Output the [X, Y] coordinate of the center of the cell containing the given text.  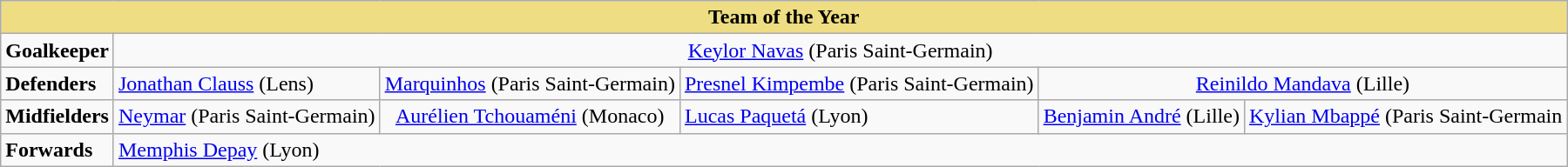
Reinildo Mandava (Lille) [1303, 83]
Presnel Kimpembe (Paris Saint-Germain) [859, 83]
Marquinhos (Paris Saint-Germain) [530, 83]
Jonathan Clauss (Lens) [247, 83]
Team of the Year [784, 17]
Neymar (Paris Saint-Germain) [247, 117]
Keylor Navas (Paris Saint-Germain) [840, 50]
Memphis Depay (Lyon) [840, 150]
Forwards [57, 150]
Benjamin André (Lille) [1141, 117]
Aurélien Tchouaméni (Monaco) [530, 117]
Goalkeeper [57, 50]
Kylian Mbappé (Paris Saint-Germain [1405, 117]
Midfielders [57, 117]
Lucas Paquetá (Lyon) [859, 117]
Defenders [57, 83]
